Return the (X, Y) coordinate for the center point of the cell that contains the specified text.  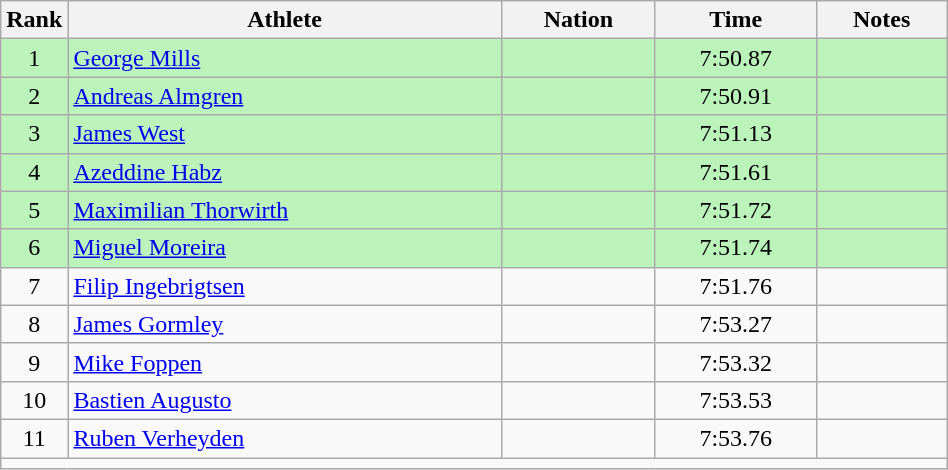
10 (34, 400)
Miguel Moreira (284, 248)
Notes (882, 20)
Filip Ingebrigtsen (284, 286)
2 (34, 96)
1 (34, 58)
9 (34, 362)
James Gormley (284, 324)
5 (34, 210)
7:51.61 (736, 172)
8 (34, 324)
Mike Foppen (284, 362)
George Mills (284, 58)
7:51.74 (736, 248)
Maximilian Thorwirth (284, 210)
Bastien Augusto (284, 400)
Time (736, 20)
7:53.27 (736, 324)
3 (34, 134)
7:51.72 (736, 210)
7:51.13 (736, 134)
6 (34, 248)
7:51.76 (736, 286)
4 (34, 172)
7:53.32 (736, 362)
7:53.76 (736, 438)
Ruben Verheyden (284, 438)
7:53.53 (736, 400)
Azeddine Habz (284, 172)
Andreas Almgren (284, 96)
11 (34, 438)
7 (34, 286)
James West (284, 134)
Nation (578, 20)
Athlete (284, 20)
Rank (34, 20)
7:50.91 (736, 96)
7:50.87 (736, 58)
